Extract the (X, Y) coordinate from the center of the cell holding the provided text.  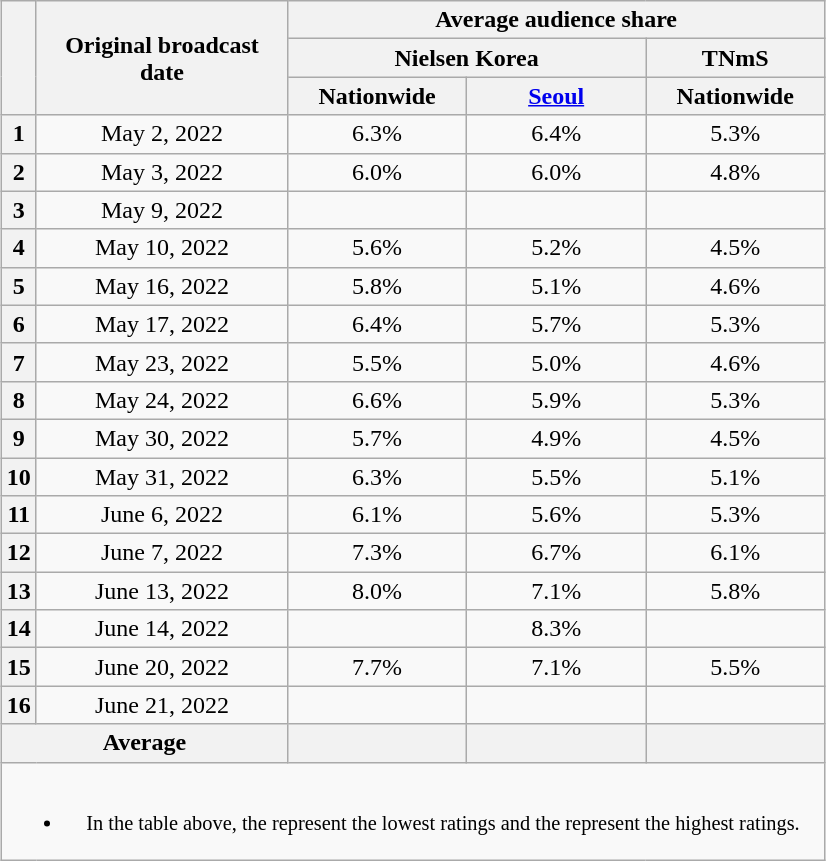
2 (18, 172)
June 21, 2022 (162, 705)
Nielsen Korea (467, 58)
June 6, 2022 (162, 515)
4.8% (736, 172)
TNmS (736, 58)
Average audience share (556, 20)
Average (144, 743)
7 (18, 362)
May 10, 2022 (162, 248)
May 30, 2022 (162, 438)
16 (18, 705)
May 31, 2022 (162, 477)
15 (18, 667)
6 (18, 324)
May 2, 2022 (162, 134)
7.7% (378, 667)
12 (18, 553)
5.0% (556, 362)
Original broadcast date (162, 58)
14 (18, 629)
5 (18, 286)
May 9, 2022 (162, 210)
May 3, 2022 (162, 172)
8 (18, 400)
June 20, 2022 (162, 667)
6.6% (378, 400)
May 24, 2022 (162, 400)
6.7% (556, 553)
In the table above, the represent the lowest ratings and the represent the highest ratings. (413, 811)
8.3% (556, 629)
June 13, 2022 (162, 591)
9 (18, 438)
11 (18, 515)
June 14, 2022 (162, 629)
3 (18, 210)
May 23, 2022 (162, 362)
5.2% (556, 248)
10 (18, 477)
7.3% (378, 553)
June 7, 2022 (162, 553)
Seoul (556, 96)
5.9% (556, 400)
4 (18, 248)
1 (18, 134)
May 17, 2022 (162, 324)
13 (18, 591)
May 16, 2022 (162, 286)
4.9% (556, 438)
8.0% (378, 591)
